Pinpoint the cell where the given text exists, returning its [x, y] midpoint coordinate. 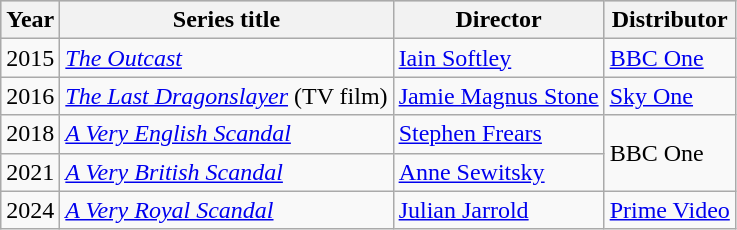
A Very English Scandal [226, 134]
Jamie Magnus Stone [498, 96]
Iain Softley [498, 58]
A Very British Scandal [226, 172]
Distributor [670, 20]
Prime Video [670, 210]
2021 [30, 172]
Julian Jarrold [498, 210]
A Very Royal Scandal [226, 210]
Year [30, 20]
Anne Sewitsky [498, 172]
2016 [30, 96]
The Outcast [226, 58]
The Last Dragonslayer (TV film) [226, 96]
Stephen Frears [498, 134]
2024 [30, 210]
2018 [30, 134]
2015 [30, 58]
Director [498, 20]
Sky One [670, 96]
Series title [226, 20]
